Extract the [x, y] coordinate from the center of the cell holding the provided text.  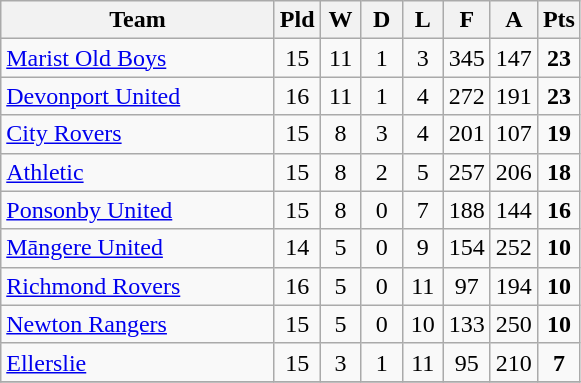
A [514, 20]
Ellerslie [138, 362]
345 [466, 58]
Marist Old Boys [138, 58]
194 [514, 286]
95 [466, 362]
257 [466, 172]
206 [514, 172]
F [466, 20]
252 [514, 248]
Pts [558, 20]
201 [466, 134]
250 [514, 324]
2 [382, 172]
Team [138, 20]
Newton Rangers [138, 324]
City Rovers [138, 134]
Māngere United [138, 248]
D [382, 20]
Pld [297, 20]
272 [466, 96]
W [340, 20]
147 [514, 58]
Ponsonby United [138, 210]
154 [466, 248]
9 [422, 248]
191 [514, 96]
Athletic [138, 172]
133 [466, 324]
19 [558, 134]
Devonport United [138, 96]
107 [514, 134]
L [422, 20]
144 [514, 210]
210 [514, 362]
14 [297, 248]
97 [466, 286]
18 [558, 172]
Richmond Rovers [138, 286]
188 [466, 210]
